Determine the (X, Y) coordinate at the center of the cell enclosing the given text.  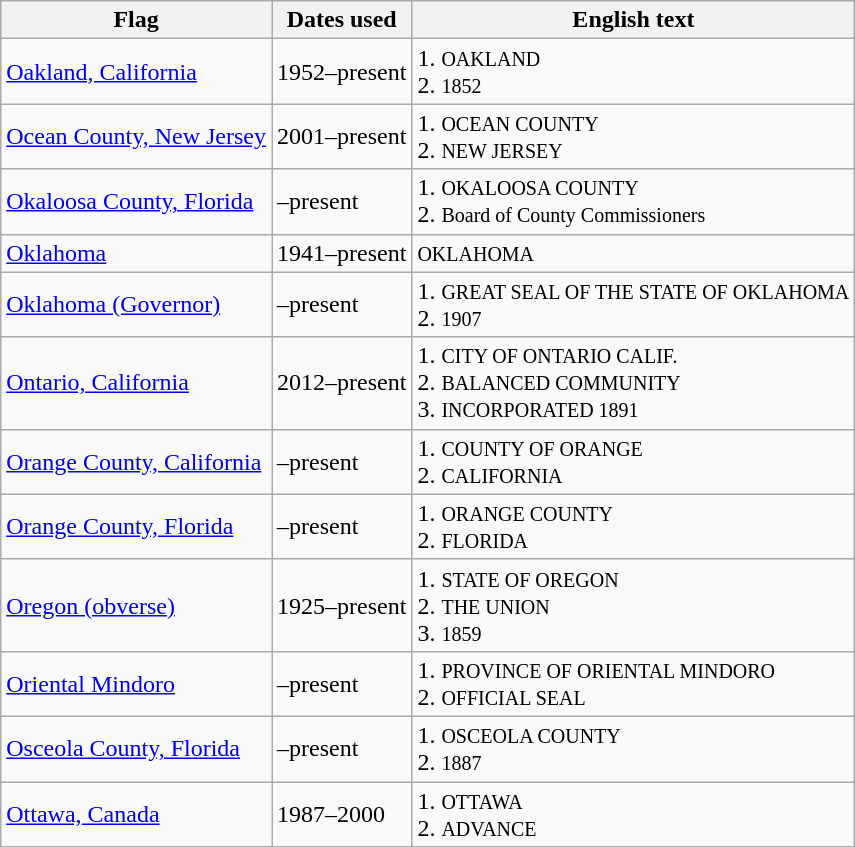
1. CITY OF ONTARIO CALIF.2. BALANCED COMMUNITY3. INCORPORATED 1891 (634, 383)
1. PROVINCE OF ORIENTAL MINDORO2. OFFICIAL SEAL (634, 684)
1. OAKLAND2. 1852 (634, 72)
Ontario, California (136, 383)
Dates used (342, 20)
Orange County, California (136, 462)
1987–2000 (342, 814)
Okaloosa County, Florida (136, 202)
Oriental Mindoro (136, 684)
OKLAHOMA (634, 253)
1. COUNTY OF ORANGE2. CALIFORNIA (634, 462)
English text (634, 20)
Oklahoma (Governor) (136, 304)
2012–present (342, 383)
1. OSCEOLA COUNTY2. 1887 (634, 748)
Osceola County, Florida (136, 748)
1. STATE OF OREGON2. THE UNION3. 1859 (634, 605)
1. OTTAWA2. ADVANCE (634, 814)
Ocean County, New Jersey (136, 136)
1952–present (342, 72)
Orange County, Florida (136, 526)
1925–present (342, 605)
1941–present (342, 253)
1. ORANGE COUNTY2. FLORIDA (634, 526)
Oregon (obverse) (136, 605)
Ottawa, Canada (136, 814)
1. OKALOOSA COUNTY2. Board of County Commissioners (634, 202)
Oklahoma (136, 253)
2001–present (342, 136)
1. GREAT SEAL OF THE STATE OF OKLAHOMA2. 1907 (634, 304)
Flag (136, 20)
1. OCEAN COUNTY2. NEW JERSEY (634, 136)
Oakland, California (136, 72)
